Pinpoint the cell where the given text exists, returning its [X, Y] midpoint coordinate. 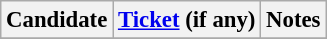
Candidate [57, 20]
Ticket (if any) [187, 20]
Notes [294, 20]
